Find where the given text appears and provide that cell's center as (x, y) coordinate. 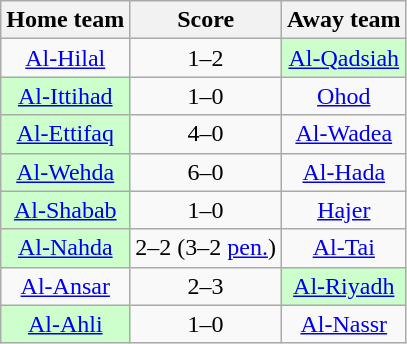
Al-Ittihad (66, 96)
Al-Hada (344, 172)
Al-Riyadh (344, 286)
Al-Nahda (66, 248)
1–2 (206, 58)
Home team (66, 20)
Al-Ansar (66, 286)
Al-Tai (344, 248)
Al-Qadsiah (344, 58)
Al-Hilal (66, 58)
Al-Shabab (66, 210)
Al-Ahli (66, 324)
Away team (344, 20)
2–3 (206, 286)
Al-Wehda (66, 172)
Hajer (344, 210)
Score (206, 20)
Al-Wadea (344, 134)
2–2 (3–2 pen.) (206, 248)
Ohod (344, 96)
6–0 (206, 172)
Al-Ettifaq (66, 134)
4–0 (206, 134)
Al-Nassr (344, 324)
